Extract the (x, y) coordinate from the center of the cell holding the provided text.  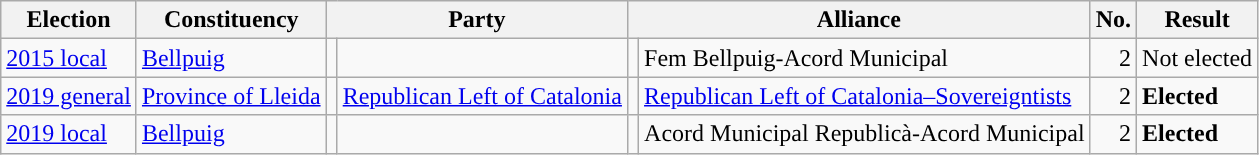
2015 local (69, 58)
Province of Lleida (231, 96)
Fem Bellpuig-Acord Municipal (865, 58)
Not elected (1198, 58)
Election (69, 20)
2019 local (69, 134)
Republican Left of Catalonia–Sovereigntists (865, 96)
Alliance (858, 20)
Constituency (231, 20)
2019 general (69, 96)
Republican Left of Catalonia (482, 96)
Party (476, 20)
No. (1113, 20)
Result (1198, 20)
Acord Municipal Republicà-Acord Municipal (865, 134)
